For the text-containing cell, return its midpoint in [x, y] coordinate format. 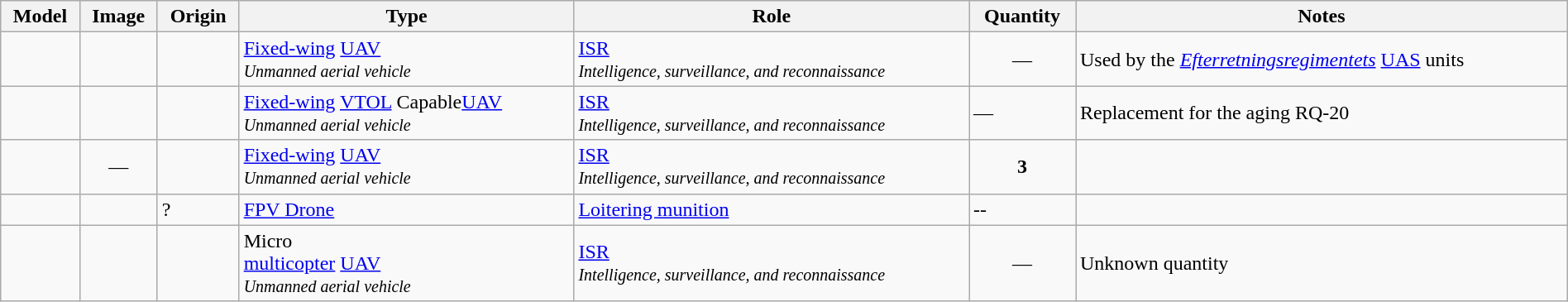
3 [1022, 167]
Loitering munition [772, 209]
Replacement for the aging RQ-20 [1322, 113]
Used by the Efterretningsregimentets UAS units [1322, 60]
Quantity [1022, 17]
FPV Drone [407, 209]
-- [1022, 209]
Unknown quantity [1322, 263]
Micromulticopter UAVUnmanned aerial vehicle [407, 263]
Type [407, 17]
? [198, 209]
Role [772, 17]
Model [41, 17]
Origin [198, 17]
Notes [1322, 17]
Fixed-wing VTOL CapableUAVUnmanned aerial vehicle [407, 113]
Image [118, 17]
